Determine the (x, y) coordinate at the center of the cell enclosing the given text.  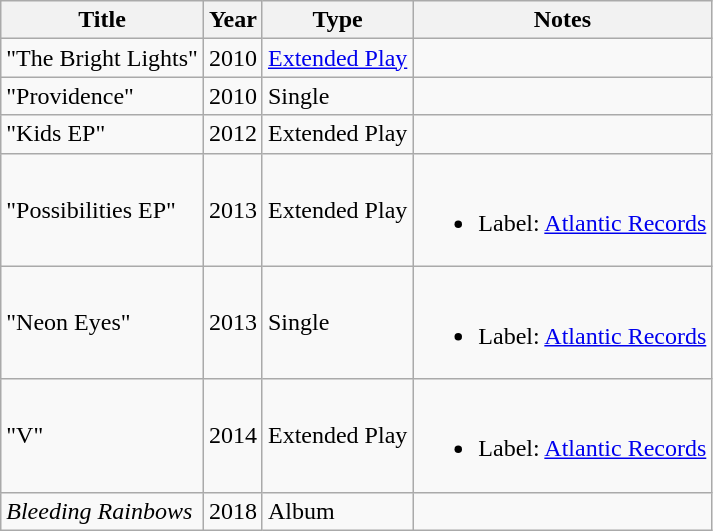
Bleeding Rainbows (102, 511)
"Possibilities EP" (102, 210)
Album (337, 511)
Title (102, 20)
Notes (562, 20)
"Neon Eyes" (102, 322)
"V" (102, 436)
Type (337, 20)
"Kids EP" (102, 134)
"Providence" (102, 96)
"The Bright Lights" (102, 58)
2012 (232, 134)
2014 (232, 436)
2018 (232, 511)
Year (232, 20)
